Provide the [x, y] coordinate of the cell's center where the given text is located.  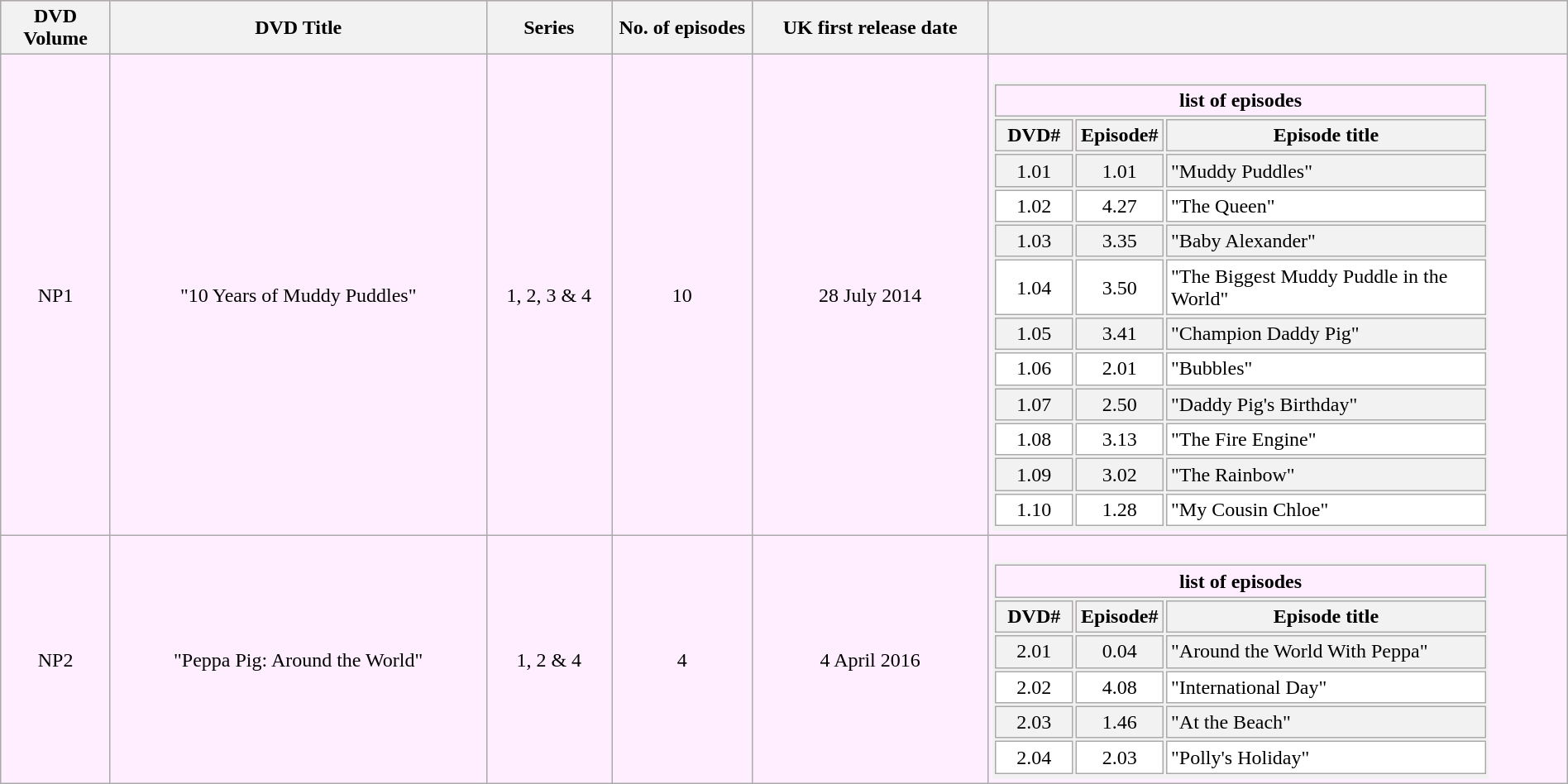
NP2 [56, 660]
"Around the World With Peppa" [1327, 652]
"Bubbles" [1327, 369]
UK first release date [870, 28]
2.04 [1034, 758]
"The Queen" [1327, 206]
3.35 [1120, 241]
"The Biggest Muddy Puddle in the World" [1327, 288]
2.50 [1120, 404]
0.04 [1120, 652]
"At the Beach" [1327, 722]
"Baby Alexander" [1327, 241]
1.04 [1034, 288]
28 July 2014 [870, 295]
"Daddy Pig's Birthday" [1327, 404]
3.13 [1120, 439]
NP1 [56, 295]
1.46 [1120, 722]
1.05 [1034, 334]
"Polly's Holiday" [1327, 758]
"International Day" [1327, 687]
Series [549, 28]
3.02 [1120, 475]
1.08 [1034, 439]
4 [682, 660]
1.03 [1034, 241]
1.28 [1120, 510]
1.07 [1034, 404]
3.50 [1120, 288]
"My Cousin Chloe" [1327, 510]
No. of episodes [682, 28]
2.02 [1034, 687]
DVD Title [298, 28]
"The Rainbow" [1327, 475]
"Peppa Pig: Around the World" [298, 660]
4 April 2016 [870, 660]
4.27 [1120, 206]
1.09 [1034, 475]
1, 2 & 4 [549, 660]
"10 Years of Muddy Puddles" [298, 295]
3.41 [1120, 334]
DVD Volume [56, 28]
1.10 [1034, 510]
1, 2, 3 & 4 [549, 295]
"Muddy Puddles" [1327, 170]
"The Fire Engine" [1327, 439]
10 [682, 295]
1.02 [1034, 206]
4.08 [1120, 687]
1.06 [1034, 369]
"Champion Daddy Pig" [1327, 334]
